From the cell containing the given text, extract its center point as [X, Y] coordinate. 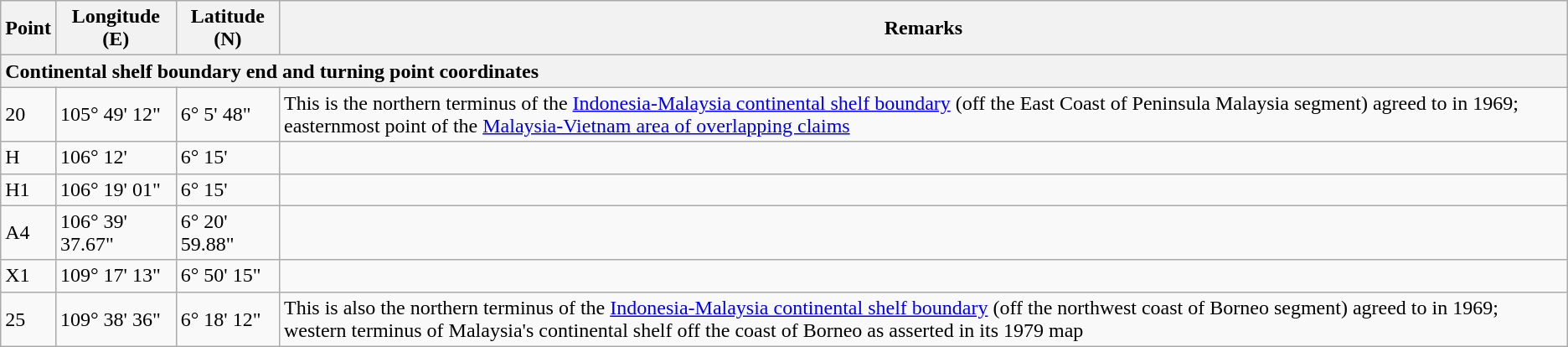
6° 50' 15" [228, 276]
6° 5' 48" [228, 114]
25 [28, 319]
109° 38' 36" [116, 319]
Remarks [923, 28]
Continental shelf boundary end and turning point coordinates [784, 71]
6° 20' 59.88" [228, 233]
20 [28, 114]
Point [28, 28]
109° 17' 13" [116, 276]
Latitude (N) [228, 28]
106° 12' [116, 158]
H [28, 158]
A4 [28, 233]
106° 19' 01" [116, 189]
H1 [28, 189]
X1 [28, 276]
Longitude (E) [116, 28]
105° 49' 12" [116, 114]
6° 18' 12" [228, 319]
106° 39' 37.67" [116, 233]
